Output the (X, Y) coordinate of the center of the cell containing the given text.  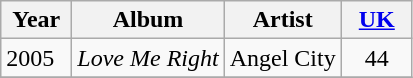
Album (148, 20)
44 (376, 58)
Artist (282, 20)
UK (376, 20)
Year (36, 20)
Angel City (282, 58)
Love Me Right (148, 58)
2005 (36, 58)
